Detect which cell encompasses the target text, then output its (x, y) center coordinate. 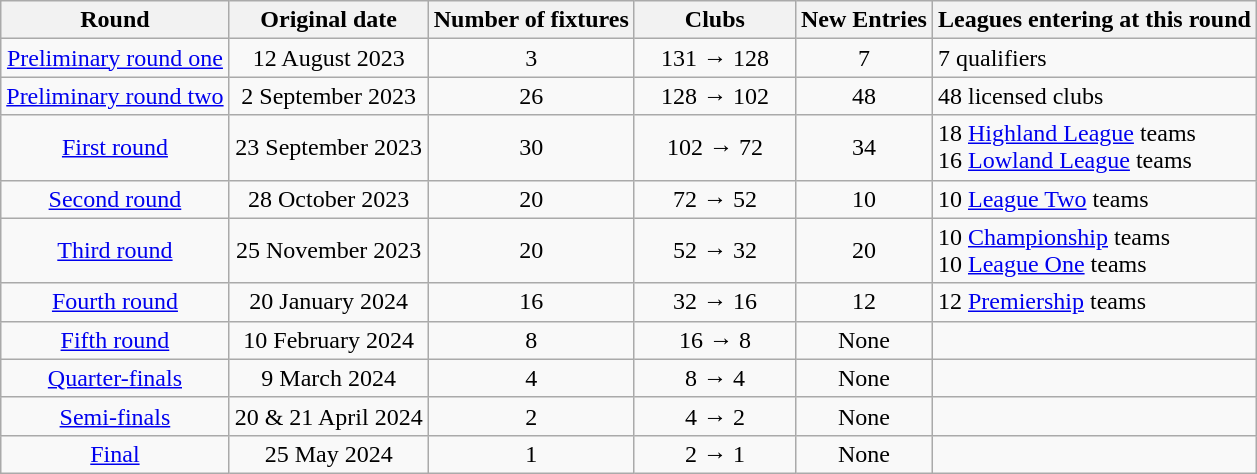
10 February 2024 (328, 340)
10 Championship teams10 League One teams (1094, 250)
25 May 2024 (328, 454)
48 (864, 96)
32 → 16 (714, 302)
10 (864, 199)
3 (531, 58)
12 (864, 302)
Semi-finals (115, 416)
20 & 21 April 2024 (328, 416)
Second round (115, 199)
102 → 72 (714, 148)
16 (531, 302)
23 September 2023 (328, 148)
8 (531, 340)
New Entries (864, 20)
8 → 4 (714, 378)
16 → 8 (714, 340)
12 August 2023 (328, 58)
Leagues entering at this round (1094, 20)
48 licensed clubs (1094, 96)
30 (531, 148)
52 → 32 (714, 250)
9 March 2024 (328, 378)
28 October 2023 (328, 199)
2 → 1 (714, 454)
4 (531, 378)
7 qualifiers (1094, 58)
128 → 102 (714, 96)
131 → 128 (714, 58)
Preliminary round one (115, 58)
4 → 2 (714, 416)
Fifth round (115, 340)
Original date (328, 20)
Final (115, 454)
10 League Two teams (1094, 199)
26 (531, 96)
34 (864, 148)
72 → 52 (714, 199)
Clubs (714, 20)
20 January 2024 (328, 302)
Preliminary round two (115, 96)
2 (531, 416)
Round (115, 20)
Number of fixtures (531, 20)
1 (531, 454)
25 November 2023 (328, 250)
Third round (115, 250)
12 Premiership teams (1094, 302)
Fourth round (115, 302)
2 September 2023 (328, 96)
18 Highland League teams16 Lowland League teams (1094, 148)
7 (864, 58)
Quarter-finals (115, 378)
First round (115, 148)
